Detect which cell encompasses the target text, then output its [X, Y] center coordinate. 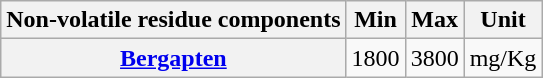
3800 [434, 58]
1800 [376, 58]
Non-volatile residue components [174, 20]
mg/Kg [503, 58]
Max [434, 20]
Unit [503, 20]
Bergapten [174, 58]
Min [376, 20]
